Capture the cell that displays the provided text and extract its (x, y) central coordinate. 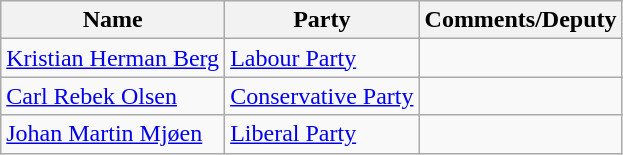
Party (322, 20)
Comments/Deputy (520, 20)
Name (113, 20)
Kristian Herman Berg (113, 58)
Carl Rebek Olsen (113, 96)
Labour Party (322, 58)
Johan Martin Mjøen (113, 134)
Conservative Party (322, 96)
Liberal Party (322, 134)
